Find where the given text appears and provide that cell's center as (X, Y) coordinate. 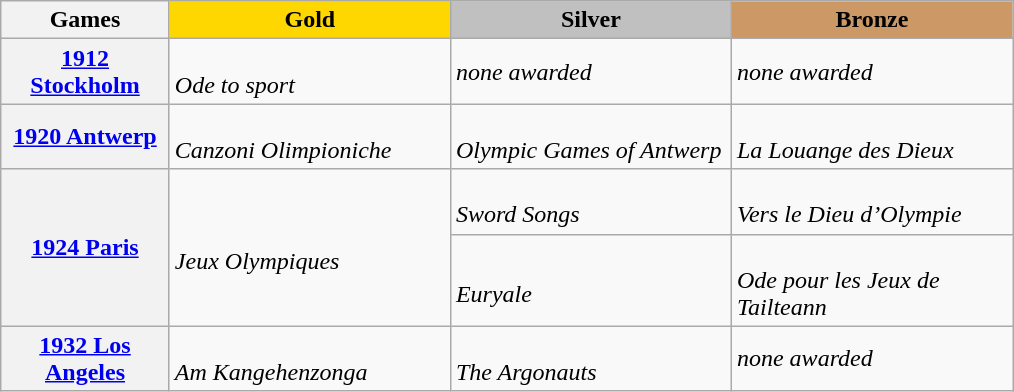
Ode to sport (310, 72)
Euryale (590, 280)
1932 Los Angeles (86, 358)
Vers le Dieu d’Olympie (872, 202)
Olympic Games of Antwerp (590, 136)
Ode pour les Jeux de Tailteann (872, 280)
1912 Stockholm (86, 72)
Jeux Olympiques (310, 248)
The Argonauts (590, 358)
Canzoni Olimpioniche (310, 136)
La Louange des Dieux (872, 136)
Am Kangehenzonga (310, 358)
1920 Antwerp (86, 136)
Gold (310, 20)
Sword Songs (590, 202)
Games (86, 20)
Bronze (872, 20)
Silver (590, 20)
1924 Paris (86, 248)
